Identify which cell holds the provided text, then report its [X, Y] central coordinate. 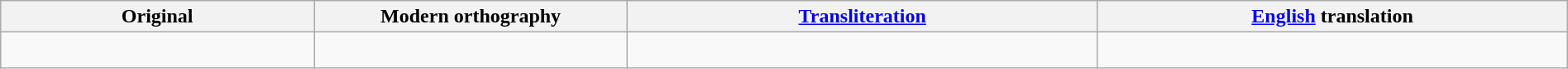
English translation [1332, 17]
Modern orthography [471, 17]
Original [157, 17]
Transliteration [863, 17]
